Pinpoint the cell where the given text exists, returning its (X, Y) midpoint coordinate. 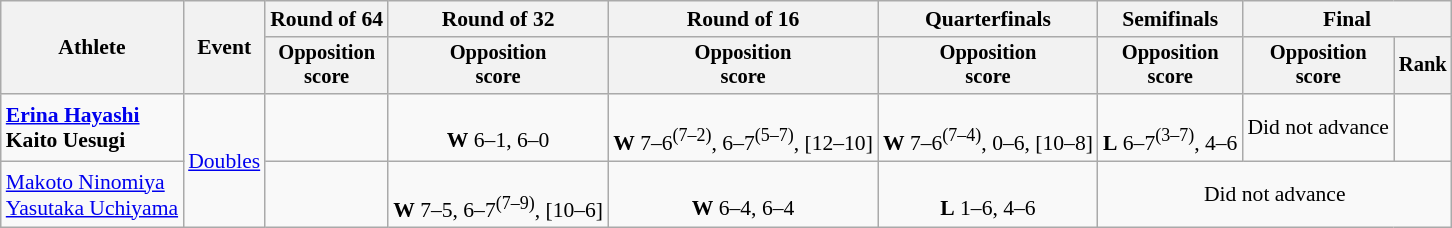
Quarterfinals (988, 19)
L 6–7(3–7), 4–6 (1170, 128)
Round of 64 (326, 19)
W 6–4, 6–4 (743, 194)
Rank (1423, 66)
Athlete (92, 48)
W 6–1, 6–0 (498, 128)
Event (224, 48)
Round of 32 (498, 19)
W 7–6(7–2), 6–7(5–7), [12–10] (743, 128)
Round of 16 (743, 19)
L 1–6, 4–6 (988, 194)
Makoto NinomiyaYasutaka Uchiyama (92, 194)
W 7–6(7–4), 0–6, [10–8] (988, 128)
Final (1346, 19)
W 7–5, 6–7(7–9), [10–6] (498, 194)
Semifinals (1170, 19)
Erina HayashiKaito Uesugi (92, 128)
Doubles (224, 161)
